Search for the cell housing the specified text and yield its [x, y] center coordinate. 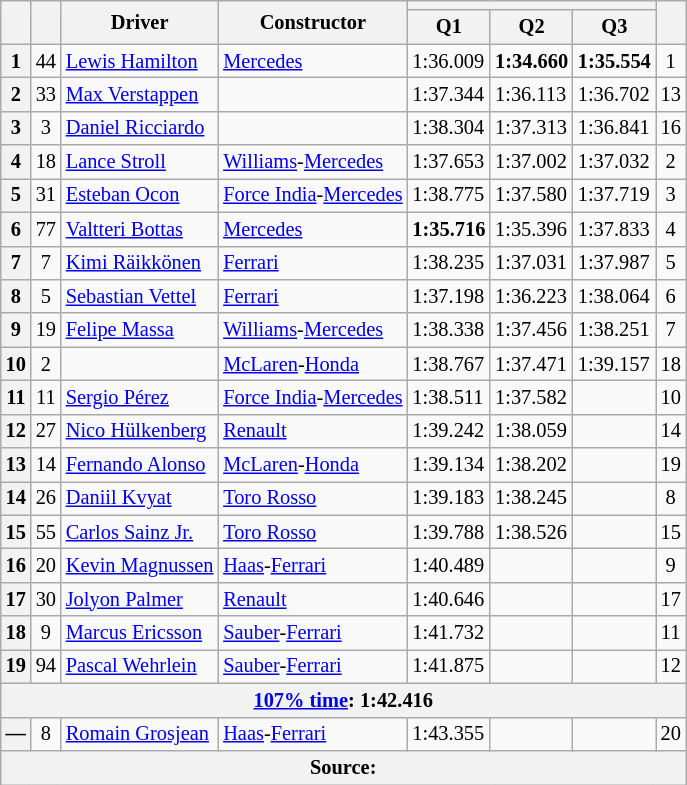
Q2 [532, 27]
Q1 [448, 27]
1:35.716 [448, 229]
Marcus Ericsson [140, 633]
1:38.511 [448, 397]
1:37.313 [532, 128]
31 [46, 195]
1:36.702 [614, 94]
1:39.788 [448, 532]
1:41.732 [448, 633]
27 [46, 431]
Romain Grosjean [140, 734]
1:37.456 [532, 330]
Driver [140, 22]
Nico Hülkenberg [140, 431]
1:37.031 [532, 263]
1:38.245 [532, 498]
Fernando Alonso [140, 465]
1:37.987 [614, 263]
1:37.833 [614, 229]
Pascal Wehrlein [140, 666]
Lance Stroll [140, 162]
1:37.032 [614, 162]
1:38.251 [614, 330]
1:41.875 [448, 666]
44 [46, 61]
1:38.304 [448, 128]
1:36.223 [532, 296]
30 [46, 599]
33 [46, 94]
1:36.841 [614, 128]
— [16, 734]
Felipe Massa [140, 330]
1:39.242 [448, 431]
1:38.059 [532, 431]
1:36.113 [532, 94]
Jolyon Palmer [140, 599]
1:39.183 [448, 498]
1:38.235 [448, 263]
77 [46, 229]
1:36.009 [448, 61]
Q3 [614, 27]
Constructor [312, 22]
1:38.526 [532, 532]
Daniel Ricciardo [140, 128]
Max Verstappen [140, 94]
1:37.198 [448, 296]
Esteban Ocon [140, 195]
1:38.767 [448, 364]
94 [46, 666]
1:37.653 [448, 162]
1:38.064 [614, 296]
1:37.582 [532, 397]
Daniil Kvyat [140, 498]
Lewis Hamilton [140, 61]
1:39.157 [614, 364]
1:37.471 [532, 364]
1:37.002 [532, 162]
1:40.646 [448, 599]
1:38.202 [532, 465]
1:34.660 [532, 61]
Kevin Magnussen [140, 565]
107% time: 1:42.416 [344, 700]
1:37.580 [532, 195]
1:35.396 [532, 229]
1:35.554 [614, 61]
26 [46, 498]
Carlos Sainz Jr. [140, 532]
1:40.489 [448, 565]
1:37.719 [614, 195]
1:38.338 [448, 330]
Kimi Räikkönen [140, 263]
1:38.775 [448, 195]
1:43.355 [448, 734]
1:37.344 [448, 94]
Sergio Pérez [140, 397]
55 [46, 532]
Sebastian Vettel [140, 296]
Source: [344, 767]
Valtteri Bottas [140, 229]
1:39.134 [448, 465]
